Provide the (x, y) coordinate of the cell's center where the given text is located.  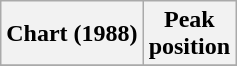
Peakposition (189, 34)
Chart (1988) (72, 34)
